Pinpoint the cell where the given text exists, returning its (x, y) midpoint coordinate. 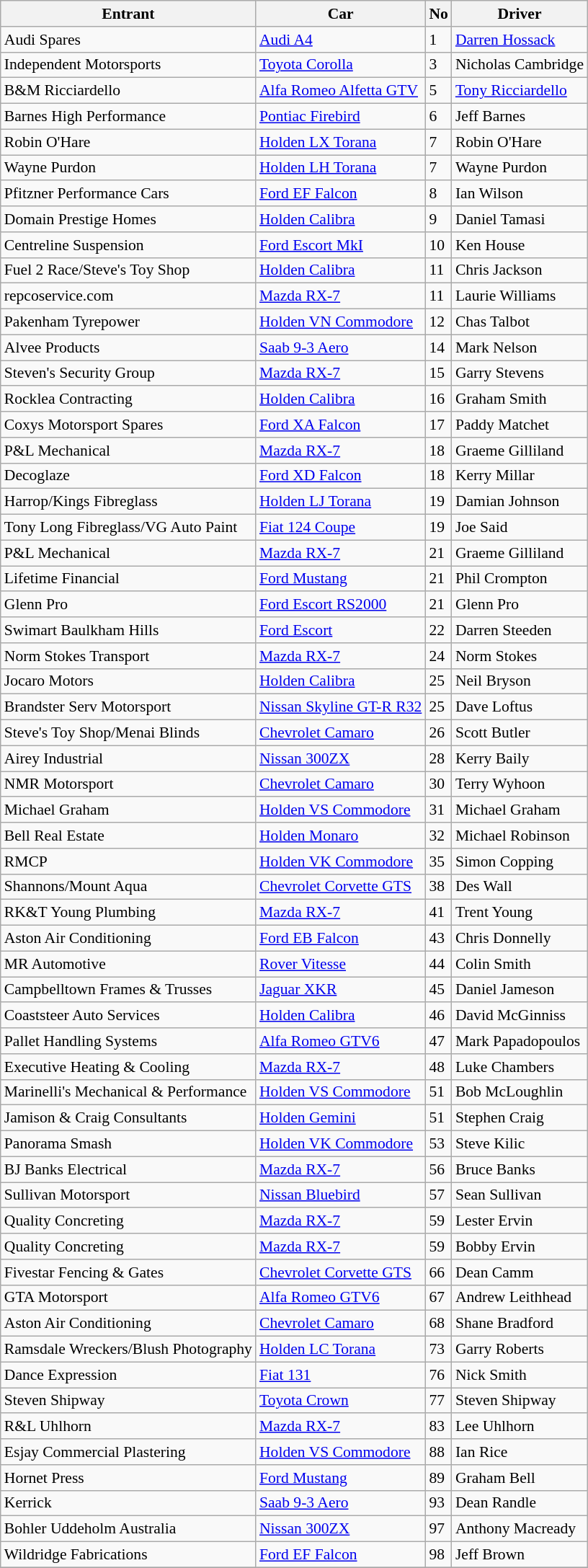
Rover Vitesse (340, 964)
Lifetime Financial (128, 579)
Holden LC Torana (340, 1350)
Steve's Toy Shop/Menai Blinds (128, 733)
24 (438, 656)
Independent Motorsports (128, 65)
Audi A4 (340, 40)
Ford XD Falcon (340, 476)
Dave Loftus (520, 707)
Bruce Banks (520, 1169)
Ford Escort RS2000 (340, 605)
Holden Monaro (340, 836)
44 (438, 964)
35 (438, 861)
Pakenham Tyrepower (128, 322)
Coxys Motorsport Spares (128, 425)
Steven's Security Group (128, 373)
Dean Randle (520, 1503)
Steve Kilic (520, 1144)
Holden VN Commodore (340, 322)
Scott Butler (520, 733)
R&L Uhlhorn (128, 1427)
Des Wall (520, 887)
14 (438, 347)
Norm Stokes (520, 656)
Phil Crompton (520, 579)
Bob McLoughlin (520, 1092)
47 (438, 1041)
Dean Camm (520, 1272)
Damian Johnson (520, 502)
Sullivan Motorsport (128, 1195)
Daniel Tamasi (520, 219)
73 (438, 1350)
Bohler Uddeholm Australia (128, 1529)
Terry Wyhoon (520, 784)
89 (438, 1478)
Toyota Crown (340, 1401)
Ian Wilson (520, 194)
Domain Prestige Homes (128, 219)
Jeff Brown (520, 1555)
Fiat 131 (340, 1375)
43 (438, 939)
Norm Stokes Transport (128, 656)
Colin Smith (520, 964)
Nissan Skyline GT-R R32 (340, 707)
Mark Papadopoulos (520, 1041)
Kerry Millar (520, 476)
Michael Robinson (520, 836)
Centreline Suspension (128, 245)
Luke Chambers (520, 1067)
83 (438, 1427)
Toyota Corolla (340, 65)
Airey Industrial (128, 758)
Darren Hossack (520, 40)
66 (438, 1272)
10 (438, 245)
RK&T Young Plumbing (128, 913)
Hornet Press (128, 1478)
Esjay Commercial Plastering (128, 1452)
67 (438, 1298)
Rocklea Contracting (128, 399)
Fuel 2 Race/Steve's Toy Shop (128, 270)
Executive Heating & Cooling (128, 1067)
Anthony Macready (520, 1529)
Audi Spares (128, 40)
RMCP (128, 861)
Nissan Bluebird (340, 1195)
Fivestar Fencing & Gates (128, 1272)
77 (438, 1401)
Chris Donnelly (520, 939)
Graham Smith (520, 399)
Jocaro Motors (128, 681)
9 (438, 219)
Ford EB Falcon (340, 939)
NMR Motorsport (128, 784)
Shannons/Mount Aqua (128, 887)
Alfa Romeo Alfetta GTV (340, 91)
Garry Roberts (520, 1350)
Garry Stevens (520, 373)
31 (438, 810)
Ramsdale Wreckers/Blush Photography (128, 1350)
5 (438, 91)
Entrant (128, 14)
Campbelltown Frames & Trusses (128, 990)
Nicholas Cambridge (520, 65)
Chris Jackson (520, 270)
Panorama Smash (128, 1144)
Kerry Baily (520, 758)
Dance Expression (128, 1375)
MR Automotive (128, 964)
88 (438, 1452)
Jaguar XKR (340, 990)
68 (438, 1324)
Nick Smith (520, 1375)
6 (438, 117)
Kerrick (128, 1503)
Mark Nelson (520, 347)
Paddy Matchet (520, 425)
Lee Uhlhorn (520, 1427)
GTA Motorsport (128, 1298)
Alvee Products (128, 347)
Pfitzner Performance Cars (128, 194)
BJ Banks Electrical (128, 1169)
Darren Steeden (520, 630)
48 (438, 1067)
53 (438, 1144)
Harrop/Kings Fibreglass (128, 502)
16 (438, 399)
Ford XA Falcon (340, 425)
Decoglaze (128, 476)
76 (438, 1375)
8 (438, 194)
93 (438, 1503)
1 (438, 40)
28 (438, 758)
30 (438, 784)
Holden LX Torana (340, 142)
Ford Escort (340, 630)
Tony Ricciardello (520, 91)
15 (438, 373)
Graham Bell (520, 1478)
Neil Bryson (520, 681)
Holden Gemini (340, 1118)
45 (438, 990)
Shane Bradford (520, 1324)
Marinelli's Mechanical & Performance (128, 1092)
12 (438, 322)
32 (438, 836)
Daniel Jameson (520, 990)
Bell Real Estate (128, 836)
Jamison & Craig Consultants (128, 1118)
Swimart Baulkham Hills (128, 630)
David McGinniss (520, 1016)
Andrew Leithhead (520, 1298)
Wildridge Fabrications (128, 1555)
No (438, 14)
Brandster Serv Motorsport (128, 707)
Barnes High Performance (128, 117)
17 (438, 425)
Trent Young (520, 913)
46 (438, 1016)
Pontiac Firebird (340, 117)
Holden LJ Torana (340, 502)
22 (438, 630)
98 (438, 1555)
Ian Rice (520, 1452)
41 (438, 913)
B&M Ricciardello (128, 91)
repcoservice.com (128, 296)
Car (340, 14)
Pallet Handling Systems (128, 1041)
Ken House (520, 245)
57 (438, 1195)
56 (438, 1169)
Lester Ervin (520, 1221)
Holden LH Torana (340, 168)
97 (438, 1529)
Sean Sullivan (520, 1195)
Tony Long Fibreglass/VG Auto Paint (128, 528)
Fiat 124 Coupe (340, 528)
Stephen Craig (520, 1118)
Coaststeer Auto Services (128, 1016)
Ford Escort MkI (340, 245)
Driver (520, 14)
26 (438, 733)
38 (438, 887)
Jeff Barnes (520, 117)
Laurie Williams (520, 296)
3 (438, 65)
Chas Talbot (520, 322)
Joe Said (520, 528)
Simon Copping (520, 861)
Bobby Ervin (520, 1246)
